From the cell containing the given text, extract its center point as (x, y) coordinate. 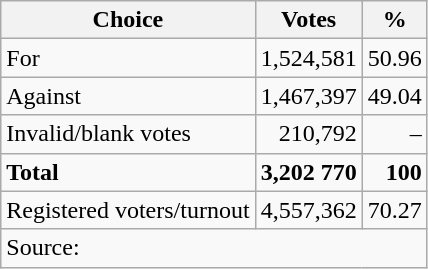
% (394, 20)
– (394, 134)
Total (128, 172)
Against (128, 96)
Source: (214, 248)
50.96 (394, 58)
1,467,397 (308, 96)
100 (394, 172)
Votes (308, 20)
Choice (128, 20)
1,524,581 (308, 58)
Registered voters/turnout (128, 210)
70.27 (394, 210)
Invalid/blank votes (128, 134)
3,202 770 (308, 172)
For (128, 58)
4,557,362 (308, 210)
49.04 (394, 96)
210,792 (308, 134)
